Scan for the cell matching the given text and deliver its (X, Y) coordinate at center. 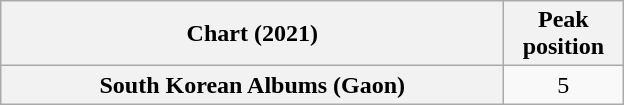
Chart (2021) (252, 34)
South Korean Albums (Gaon) (252, 85)
5 (564, 85)
Peakposition (564, 34)
